Determine the (X, Y) coordinate at the center of the cell enclosing the given text.  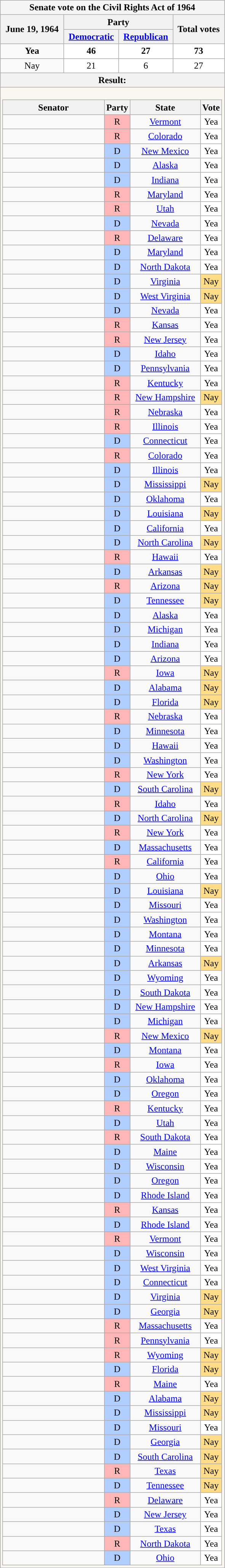
Vote (211, 107)
Total votes (198, 29)
Result: (112, 80)
46 (91, 51)
Senator (53, 107)
Republican (146, 37)
State (165, 107)
June 19, 1964 (32, 29)
73 (198, 51)
Democratic (91, 37)
6 (146, 66)
21 (91, 66)
Senate vote on the Civil Rights Act of 1964 (112, 8)
